Locate the cell with the specified text and output its [X, Y] center coordinate. 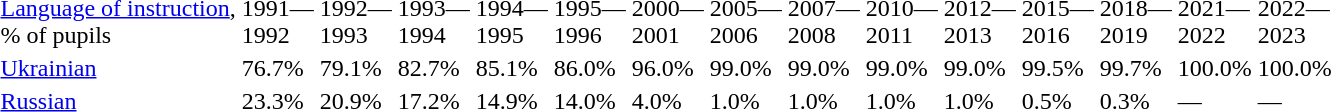
85.1% [512, 68]
99.5% [1058, 68]
86.0% [590, 68]
96.0% [668, 68]
76.7% [278, 68]
82.7% [434, 68]
79.1% [356, 68]
100.0% [1214, 68]
99.7% [1136, 68]
